Scan for the cell matching the given text and deliver its [X, Y] coordinate at center. 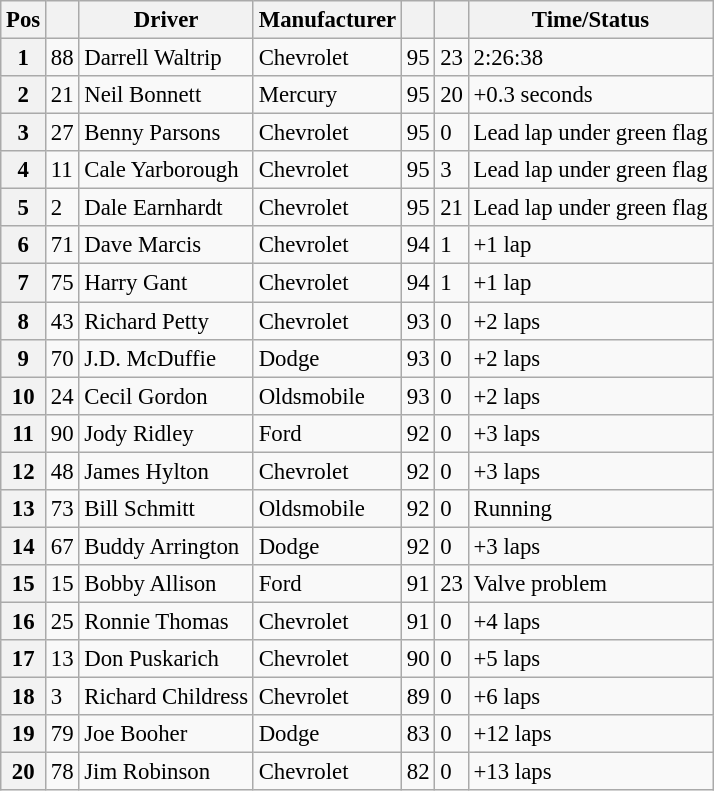
19 [24, 734]
25 [62, 621]
Bobby Allison [166, 584]
Jim Robinson [166, 772]
Valve problem [590, 584]
79 [62, 734]
Bill Schmitt [166, 509]
+5 laps [590, 659]
+4 laps [590, 621]
Richard Petty [166, 321]
71 [62, 245]
Joe Booher [166, 734]
75 [62, 283]
Driver [166, 20]
Don Puskarich [166, 659]
78 [62, 772]
Pos [24, 20]
Benny Parsons [166, 133]
4 [24, 170]
7 [24, 283]
J.D. McDuffie [166, 358]
+13 laps [590, 772]
Manufacturer [327, 20]
Ronnie Thomas [166, 621]
Buddy Arrington [166, 546]
83 [418, 734]
48 [62, 471]
Time/Status [590, 20]
73 [62, 509]
89 [418, 697]
27 [62, 133]
88 [62, 58]
5 [24, 208]
17 [24, 659]
16 [24, 621]
Cale Yarborough [166, 170]
14 [24, 546]
Neil Bonnett [166, 95]
Running [590, 509]
70 [62, 358]
Darrell Waltrip [166, 58]
+0.3 seconds [590, 95]
Harry Gant [166, 283]
24 [62, 396]
10 [24, 396]
82 [418, 772]
12 [24, 471]
Dale Earnhardt [166, 208]
+6 laps [590, 697]
2:26:38 [590, 58]
Dave Marcis [166, 245]
9 [24, 358]
James Hylton [166, 471]
Cecil Gordon [166, 396]
Mercury [327, 95]
+12 laps [590, 734]
18 [24, 697]
67 [62, 546]
Jody Ridley [166, 433]
Richard Childress [166, 697]
8 [24, 321]
43 [62, 321]
6 [24, 245]
